Determine the (X, Y) coordinate at the center of the cell enclosing the given text.  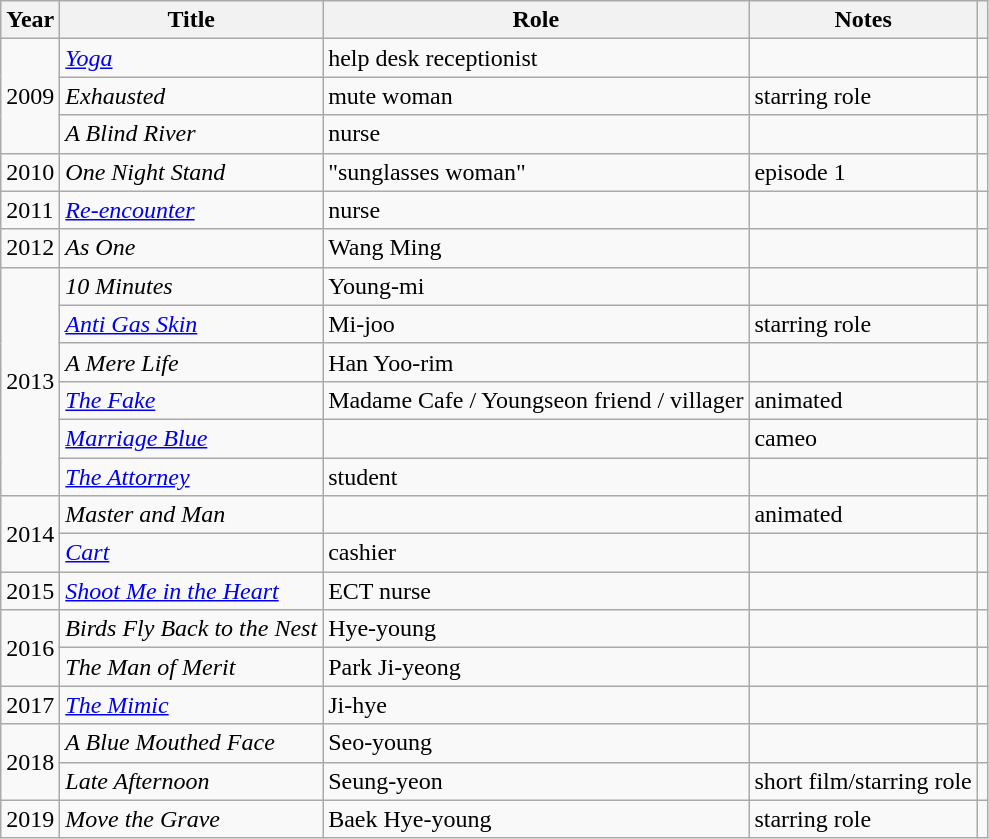
Move the Grave (192, 819)
"sunglasses woman" (536, 172)
2010 (30, 172)
episode 1 (863, 172)
Year (30, 20)
One Night Stand (192, 172)
Re-encounter (192, 210)
cashier (536, 553)
10 Minutes (192, 286)
2014 (30, 534)
The Man of Merit (192, 667)
2017 (30, 705)
student (536, 477)
Hye-young (536, 629)
Cart (192, 553)
help desk receptionist (536, 58)
Marriage Blue (192, 438)
Role (536, 20)
cameo (863, 438)
short film/starring role (863, 781)
The Mimic (192, 705)
Yoga (192, 58)
Notes (863, 20)
mute woman (536, 96)
2012 (30, 248)
2019 (30, 819)
Seo-young (536, 743)
A Blue Mouthed Face (192, 743)
Shoot Me in the Heart (192, 591)
2009 (30, 96)
Young-mi (536, 286)
Late Afternoon (192, 781)
ECT nurse (536, 591)
2016 (30, 648)
Madame Cafe / Youngseon friend / villager (536, 400)
Anti Gas Skin (192, 324)
The Fake (192, 400)
Ji-hye (536, 705)
As One (192, 248)
Title (192, 20)
Park Ji-yeong (536, 667)
2011 (30, 210)
Han Yoo-rim (536, 362)
2013 (30, 381)
A Blind River (192, 134)
2015 (30, 591)
A Mere Life (192, 362)
2018 (30, 762)
Baek Hye-young (536, 819)
Master and Man (192, 515)
Mi-joo (536, 324)
Wang Ming (536, 248)
The Attorney (192, 477)
Exhausted (192, 96)
Seung-yeon (536, 781)
Birds Fly Back to the Nest (192, 629)
